Search for the cell housing the specified text and yield its [X, Y] center coordinate. 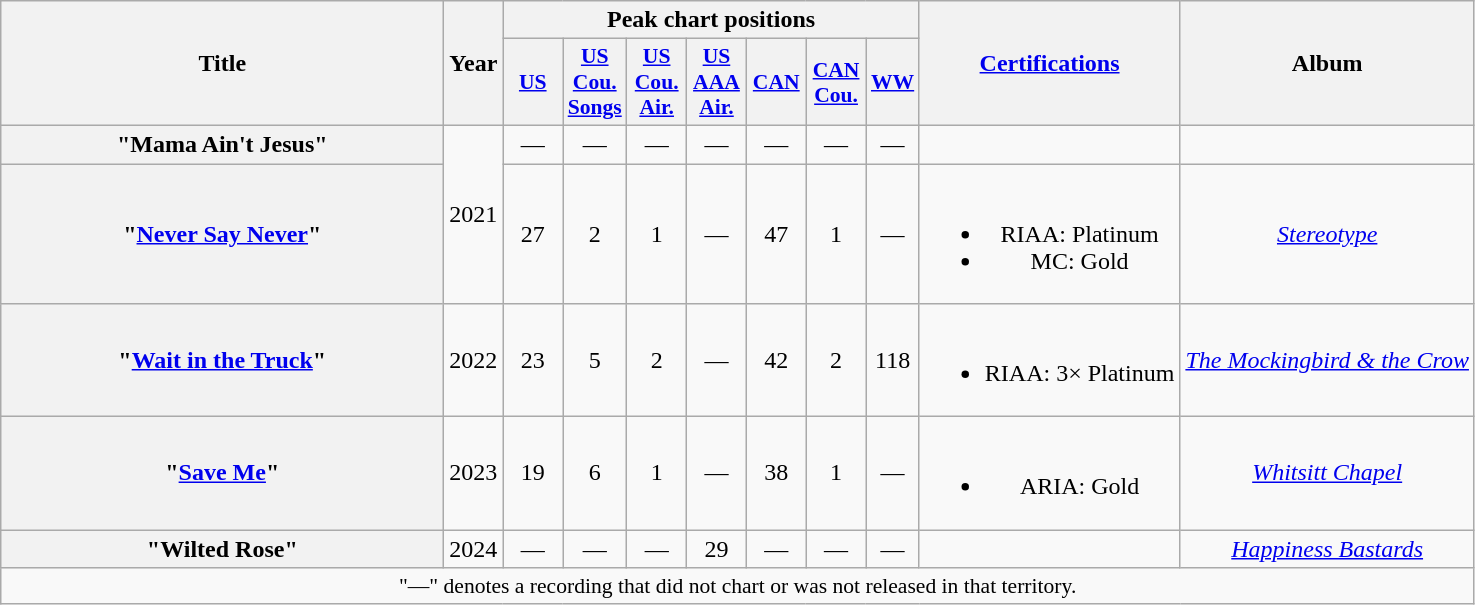
27 [533, 234]
"Never Say Never" [222, 234]
US [533, 82]
Peak chart positions [711, 20]
WW [892, 82]
2023 [474, 474]
"Wait in the Truck" [222, 360]
2024 [474, 549]
Album [1328, 64]
29 [717, 549]
19 [533, 474]
42 [776, 360]
2021 [474, 214]
Certifications [1050, 64]
118 [892, 360]
Stereotype [1328, 234]
Whitsitt Chapel [1328, 474]
5 [595, 360]
"Wilted Rose" [222, 549]
6 [595, 474]
"Mama Ain't Jesus" [222, 144]
"Save Me" [222, 474]
38 [776, 474]
47 [776, 234]
2022 [474, 360]
RIAA: 3× Platinum [1050, 360]
CAN [776, 82]
CANCou. [836, 82]
"—" denotes a recording that did not chart or was not released in that territory. [738, 586]
ARIA: Gold [1050, 474]
USCou.Air. [657, 82]
RIAA: PlatinumMC: Gold [1050, 234]
The Mockingbird & the Crow [1328, 360]
USAAAAir. [717, 82]
23 [533, 360]
Year [474, 64]
Title [222, 64]
Happiness Bastards [1328, 549]
USCou.Songs [595, 82]
